Identify which cell holds the provided text, then report its [X, Y] central coordinate. 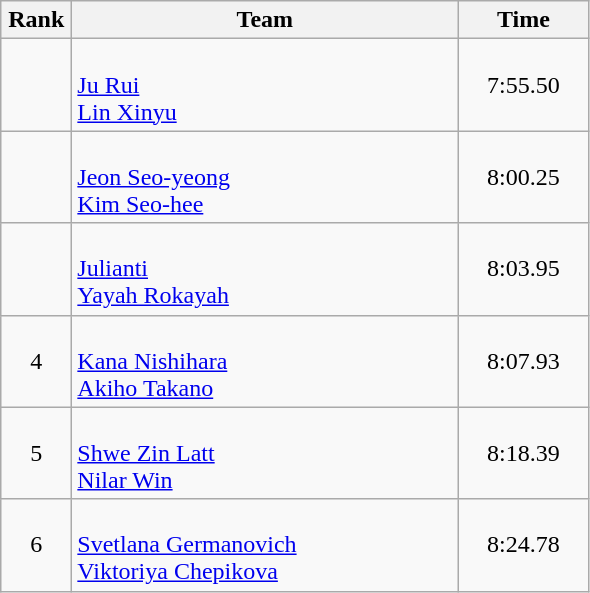
8:00.25 [524, 177]
Time [524, 20]
7:55.50 [524, 85]
Jeon Seo-yeongKim Seo-hee [265, 177]
8:24.78 [524, 545]
8:03.95 [524, 269]
6 [36, 545]
JuliantiYayah Rokayah [265, 269]
Svetlana GermanovichViktoriya Chepikova [265, 545]
Shwe Zin LattNilar Win [265, 453]
Team [265, 20]
Ju RuiLin Xinyu [265, 85]
4 [36, 361]
Kana NishiharaAkiho Takano [265, 361]
8:18.39 [524, 453]
5 [36, 453]
8:07.93 [524, 361]
Rank [36, 20]
